Scan for the cell matching the given text and deliver its [X, Y] coordinate at center. 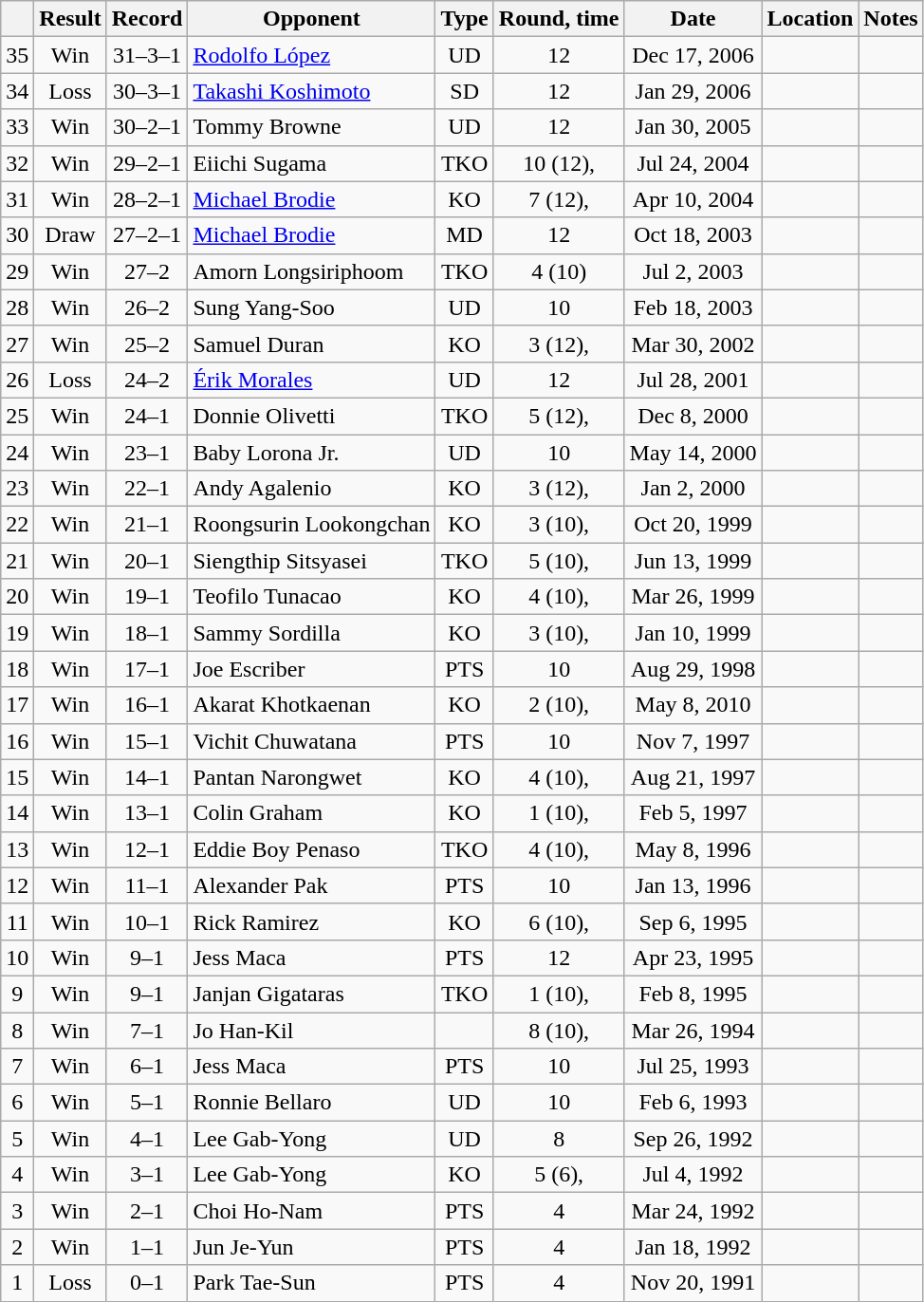
9 [17, 994]
Teofilo Tunacao [311, 597]
Pantan Narongwet [311, 777]
Nov 20, 1991 [693, 1283]
Takashi Koshimoto [311, 91]
19 [17, 633]
May 8, 2010 [693, 705]
20–1 [147, 561]
24–1 [147, 416]
Mar 26, 1999 [693, 597]
Roongsurin Lookongchan [311, 525]
Feb 6, 1993 [693, 1103]
20 [17, 597]
Jan 29, 2006 [693, 91]
10–1 [147, 921]
11–1 [147, 885]
Rodolfo López [311, 55]
Akarat Khotkaenan [311, 705]
Samuel Duran [311, 344]
Jan 13, 1996 [693, 885]
Round, time [559, 19]
17–1 [147, 669]
Opponent [311, 19]
7 [17, 1067]
15–1 [147, 741]
Jul 28, 2001 [693, 380]
Notes [891, 19]
May 8, 1996 [693, 849]
Érik Morales [311, 380]
Mar 30, 2002 [693, 344]
3–1 [147, 1175]
27 [17, 344]
Amorn Longsiriphoom [311, 271]
29 [17, 271]
5–1 [147, 1103]
Oct 18, 2003 [693, 235]
22 [17, 525]
Eddie Boy Penaso [311, 849]
Jo Han-Kil [311, 1030]
Jun 13, 1999 [693, 561]
Alexander Pak [311, 885]
Choi Ho-Nam [311, 1211]
Jul 25, 1993 [693, 1067]
1 [17, 1283]
27–2–1 [147, 235]
Janjan Gigataras [311, 994]
16 [17, 741]
7 (12), [559, 199]
26 [17, 380]
Result [70, 19]
30–3–1 [147, 91]
7–1 [147, 1030]
32 [17, 163]
Park Tae-Sun [311, 1283]
21 [17, 561]
18–1 [147, 633]
Baby Lorona Jr. [311, 453]
25 [17, 416]
Aug 29, 1998 [693, 669]
Feb 5, 1997 [693, 813]
Jan 10, 1999 [693, 633]
25–2 [147, 344]
8 (10), [559, 1030]
4 (10) [559, 271]
Colin Graham [311, 813]
Apr 23, 1995 [693, 958]
19–1 [147, 597]
Sung Yang-Soo [311, 307]
Jan 2, 2000 [693, 489]
5 (12), [559, 416]
Oct 20, 1999 [693, 525]
Jul 24, 2004 [693, 163]
14 [17, 813]
SD [465, 91]
0–1 [147, 1283]
2 [17, 1247]
Sep 26, 1992 [693, 1139]
4–1 [147, 1139]
Ronnie Bellaro [311, 1103]
16–1 [147, 705]
6–1 [147, 1067]
Mar 26, 1994 [693, 1030]
17 [17, 705]
3 [17, 1211]
34 [17, 91]
22–1 [147, 489]
28–2–1 [147, 199]
Sep 6, 1995 [693, 921]
Donnie Olivetti [311, 416]
26–2 [147, 307]
Mar 24, 1992 [693, 1211]
23–1 [147, 453]
Vichit Chuwatana [311, 741]
5 (10), [559, 561]
Draw [70, 235]
5 (6), [559, 1175]
Joe Escriber [311, 669]
Location [810, 19]
27–2 [147, 271]
Feb 18, 2003 [693, 307]
Rick Ramirez [311, 921]
24 [17, 453]
23 [17, 489]
Tommy Browne [311, 127]
Jan 18, 1992 [693, 1247]
6 [17, 1103]
13 [17, 849]
Jan 30, 2005 [693, 127]
Jun Je-Yun [311, 1247]
35 [17, 55]
May 14, 2000 [693, 453]
MD [465, 235]
Dec 17, 2006 [693, 55]
31 [17, 199]
33 [17, 127]
30–2–1 [147, 127]
18 [17, 669]
Dec 8, 2000 [693, 416]
15 [17, 777]
10 (12), [559, 163]
Eiichi Sugama [311, 163]
5 [17, 1139]
28 [17, 307]
30 [17, 235]
Date [693, 19]
Siengthip Sitsyasei [311, 561]
Type [465, 19]
12–1 [147, 849]
2–1 [147, 1211]
21–1 [147, 525]
Jul 2, 2003 [693, 271]
Aug 21, 1997 [693, 777]
Jul 4, 1992 [693, 1175]
Sammy Sordilla [311, 633]
Apr 10, 2004 [693, 199]
Nov 7, 1997 [693, 741]
14–1 [147, 777]
1–1 [147, 1247]
6 (10), [559, 921]
24–2 [147, 380]
Feb 8, 1995 [693, 994]
31–3–1 [147, 55]
Andy Agalenio [311, 489]
2 (10), [559, 705]
11 [17, 921]
Record [147, 19]
13–1 [147, 813]
29–2–1 [147, 163]
